Locate the cell with the specified text and output its (X, Y) center coordinate. 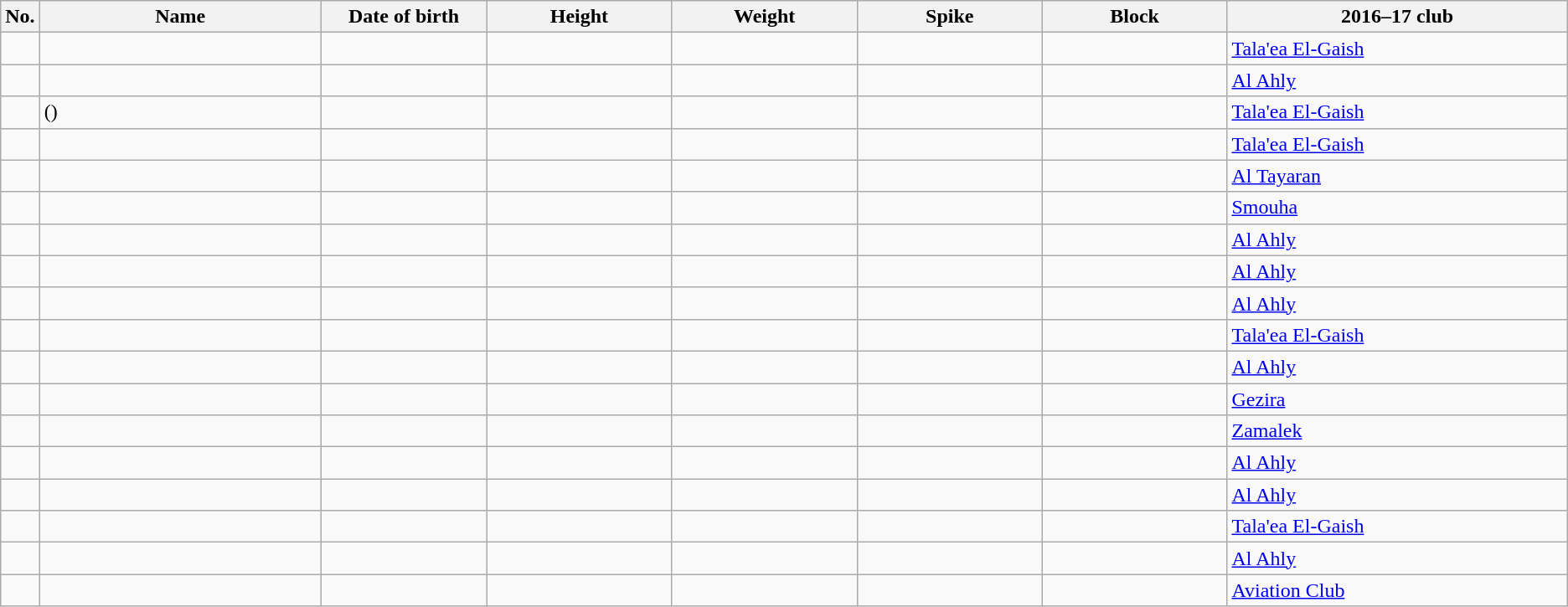
Block (1134, 17)
Zamalek (1397, 431)
Date of birth (404, 17)
Gezira (1397, 399)
2016–17 club (1397, 17)
No. (20, 17)
Aviation Club (1397, 590)
Smouha (1397, 208)
() (180, 112)
Height (580, 17)
Al Tayaran (1397, 176)
Name (180, 17)
Weight (764, 17)
Spike (950, 17)
